Identify which cell holds the provided text, then report its (X, Y) central coordinate. 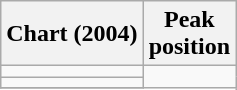
Peakposition (189, 34)
Chart (2004) (72, 34)
